Find where the given text appears and provide that cell's center as (X, Y) coordinate. 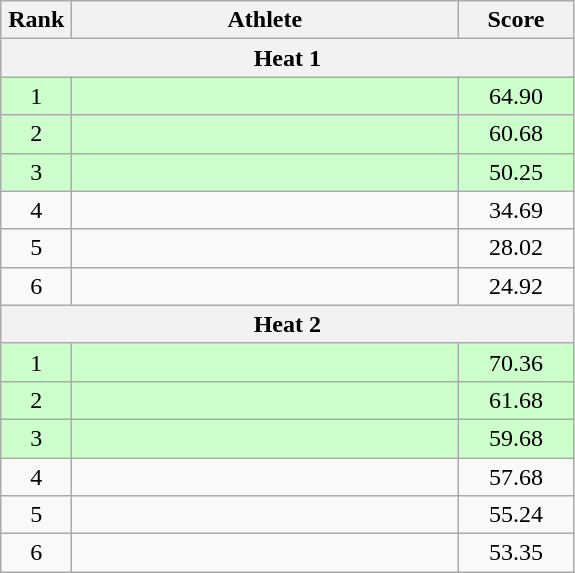
Athlete (265, 20)
28.02 (516, 248)
34.69 (516, 210)
Rank (36, 20)
70.36 (516, 362)
55.24 (516, 515)
60.68 (516, 134)
59.68 (516, 438)
Score (516, 20)
Heat 1 (288, 58)
57.68 (516, 477)
64.90 (516, 96)
24.92 (516, 286)
50.25 (516, 172)
Heat 2 (288, 324)
61.68 (516, 400)
53.35 (516, 553)
